Determine the (X, Y) coordinate at the center of the cell enclosing the given text.  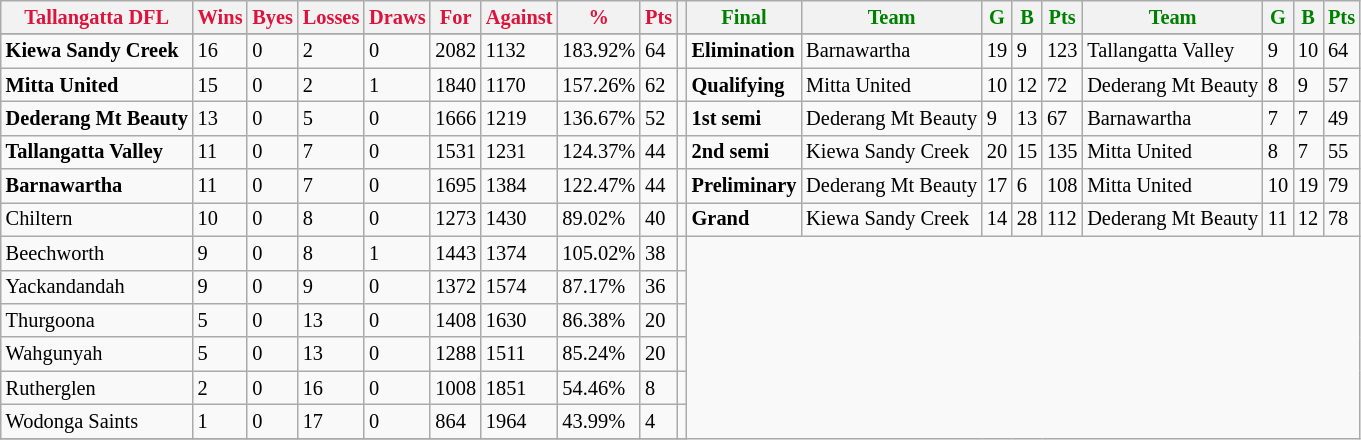
For (455, 17)
Tallangatta DFL (97, 17)
Preliminary (744, 186)
Draws (397, 17)
1374 (520, 253)
Wahgunyah (97, 354)
108 (1062, 186)
Yackandandah (97, 287)
136.67% (598, 118)
Final (744, 17)
89.02% (598, 219)
1408 (455, 320)
55 (1342, 152)
% (598, 17)
Against (520, 17)
124.37% (598, 152)
1964 (520, 421)
105.02% (598, 253)
Rutherglen (97, 388)
Thurgoona (97, 320)
86.38% (598, 320)
67 (1062, 118)
38 (658, 253)
Elimination (744, 51)
72 (1062, 85)
87.17% (598, 287)
28 (1027, 219)
Grand (744, 219)
57 (1342, 85)
2082 (455, 51)
122.47% (598, 186)
1231 (520, 152)
123 (1062, 51)
40 (658, 219)
36 (658, 287)
1273 (455, 219)
49 (1342, 118)
1st semi (744, 118)
62 (658, 85)
1630 (520, 320)
1219 (520, 118)
52 (658, 118)
1430 (520, 219)
1840 (455, 85)
1170 (520, 85)
14 (997, 219)
1384 (520, 186)
79 (1342, 186)
135 (1062, 152)
Beechworth (97, 253)
78 (1342, 219)
183.92% (598, 51)
Wins (220, 17)
1008 (455, 388)
1511 (520, 354)
2nd semi (744, 152)
43.99% (598, 421)
Qualifying (744, 85)
1695 (455, 186)
1574 (520, 287)
1666 (455, 118)
85.24% (598, 354)
1443 (455, 253)
6 (1027, 186)
1288 (455, 354)
1372 (455, 287)
Wodonga Saints (97, 421)
Chiltern (97, 219)
54.46% (598, 388)
1531 (455, 152)
Byes (272, 17)
1851 (520, 388)
864 (455, 421)
4 (658, 421)
1132 (520, 51)
Losses (331, 17)
157.26% (598, 85)
112 (1062, 219)
